Extract the (X, Y) coordinate from the center of the cell holding the provided text.  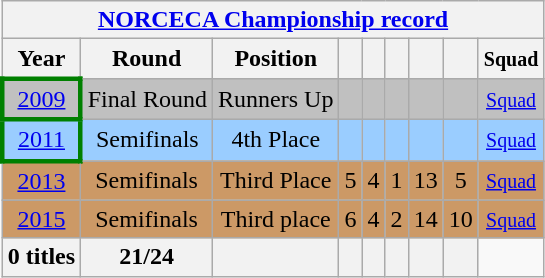
21/24 (147, 257)
0 titles (41, 257)
2009 (41, 98)
NORCECA Championship record (273, 20)
Third Place (276, 180)
13 (426, 180)
6 (350, 219)
2 (396, 219)
1 (396, 180)
Final Round (147, 98)
Round (147, 59)
10 (460, 219)
2011 (41, 140)
Position (276, 59)
Year (41, 59)
14 (426, 219)
Runners Up (276, 98)
Third place (276, 219)
2015 (41, 219)
2013 (41, 180)
4th Place (276, 140)
